Pinpoint the cell where the given text exists, returning its (X, Y) midpoint coordinate. 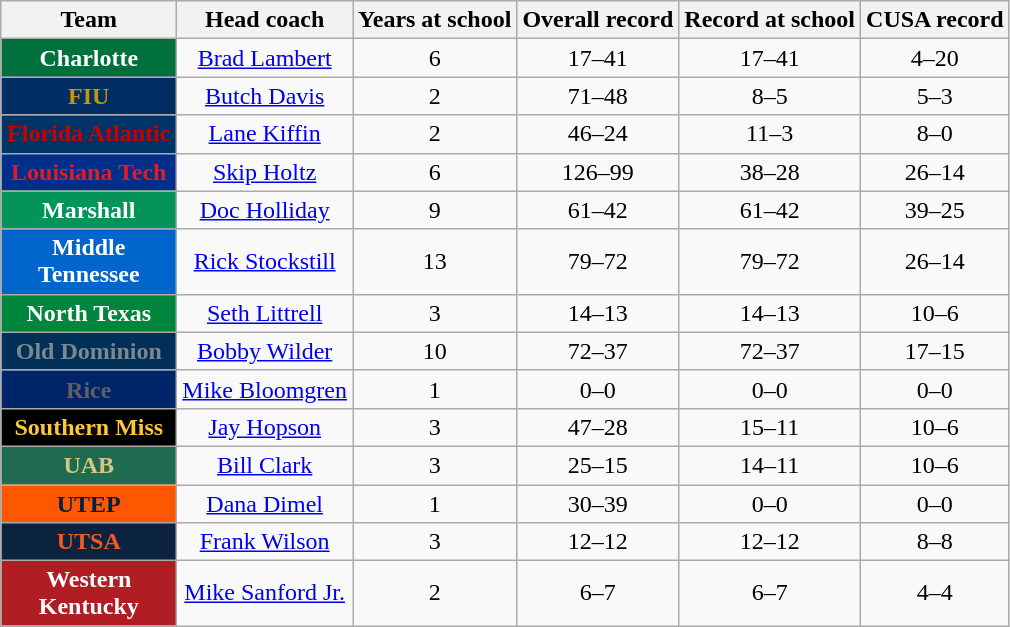
126–99 (598, 172)
Southern Miss (89, 427)
Rick Stockstill (265, 262)
Head coach (265, 20)
5–3 (936, 96)
10 (435, 351)
71–48 (598, 96)
8–0 (936, 134)
FIU (89, 96)
Bill Clark (265, 465)
47–28 (598, 427)
Rice (89, 389)
UAB (89, 465)
Overall record (598, 20)
North Texas (89, 313)
Team (89, 20)
Lane Kiffin (265, 134)
13 (435, 262)
UTSA (89, 542)
Marshall (89, 210)
Mike Sanford Jr. (265, 594)
Doc Holliday (265, 210)
Dana Dimel (265, 503)
Brad Lambert (265, 58)
Record at school (770, 20)
39–25 (936, 210)
8–5 (770, 96)
15–11 (770, 427)
Jay Hopson (265, 427)
Western Kentucky (89, 594)
Louisiana Tech (89, 172)
Old Dominion (89, 351)
14–11 (770, 465)
Middle Tennessee (89, 262)
25–15 (598, 465)
17–15 (936, 351)
Butch Davis (265, 96)
Years at school (435, 20)
46–24 (598, 134)
Charlotte (89, 58)
4–20 (936, 58)
Skip Holtz (265, 172)
11–3 (770, 134)
38–28 (770, 172)
9 (435, 210)
Bobby Wilder (265, 351)
Mike Bloomgren (265, 389)
CUSA record (936, 20)
Frank Wilson (265, 542)
Seth Littrell (265, 313)
Florida Atlantic (89, 134)
UTEP (89, 503)
4–4 (936, 594)
8–8 (936, 542)
30–39 (598, 503)
